Determine the (X, Y) coordinate at the center of the cell enclosing the given text.  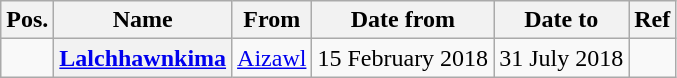
Name (143, 20)
31 July 2018 (562, 58)
15 February 2018 (403, 58)
From (272, 20)
Lalchhawnkima (143, 58)
Ref (652, 20)
Aizawl (272, 58)
Pos. (28, 20)
Date from (403, 20)
Date to (562, 20)
